Capture the cell that displays the provided text and extract its [X, Y] central coordinate. 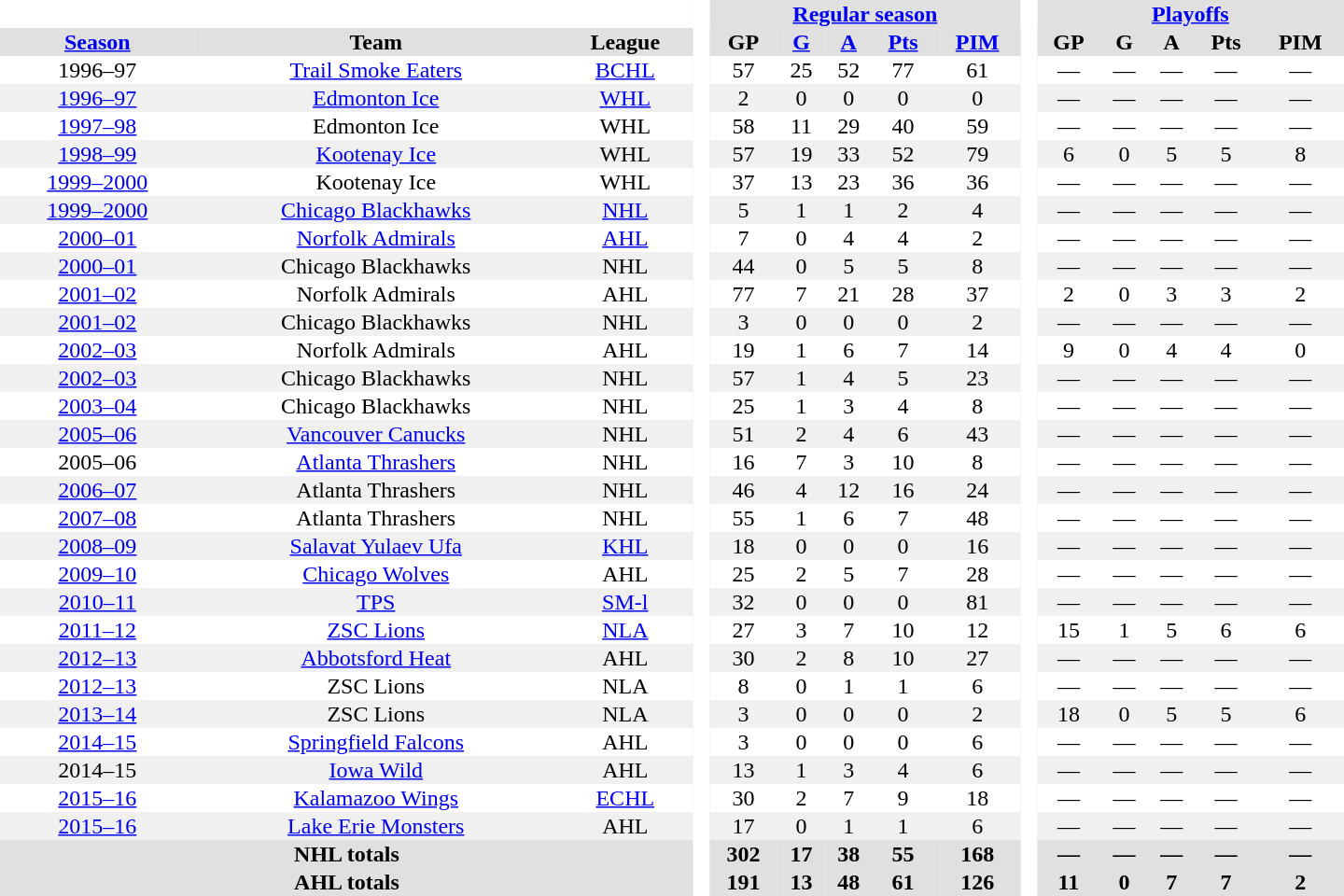
Kalamazoo Wings [376, 798]
14 [976, 350]
51 [743, 434]
BCHL [625, 70]
NHL totals [347, 854]
AHL totals [347, 882]
TPS [376, 602]
2013–14 [97, 714]
24 [976, 490]
38 [849, 854]
SM-l [625, 602]
1998–99 [97, 154]
59 [976, 126]
2009–10 [97, 574]
Abbotsford Heat [376, 658]
Vancouver Canucks [376, 434]
Team [376, 42]
168 [976, 854]
81 [976, 602]
1997–98 [97, 126]
Springfield Falcons [376, 742]
302 [743, 854]
2008–09 [97, 546]
191 [743, 882]
Playoffs [1191, 14]
15 [1069, 630]
Season [97, 42]
79 [976, 154]
2003–04 [97, 406]
Trail Smoke Eaters [376, 70]
33 [849, 154]
58 [743, 126]
40 [903, 126]
29 [849, 126]
League [625, 42]
126 [976, 882]
2007–08 [97, 518]
Salavat Yulaev Ufa [376, 546]
Iowa Wild [376, 770]
2006–07 [97, 490]
KHL [625, 546]
32 [743, 602]
2010–11 [97, 602]
Regular season [865, 14]
Chicago Wolves [376, 574]
2011–12 [97, 630]
46 [743, 490]
21 [849, 294]
ECHL [625, 798]
44 [743, 266]
Lake Erie Monsters [376, 826]
43 [976, 434]
